Provide the (x, y) coordinate of the cell's center where the given text is located.  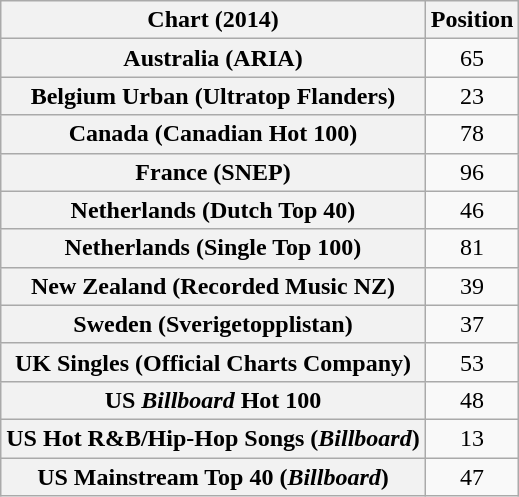
37 (472, 324)
Netherlands (Dutch Top 40) (213, 210)
Canada (Canadian Hot 100) (213, 134)
48 (472, 400)
23 (472, 96)
UK Singles (Official Charts Company) (213, 362)
US Billboard Hot 100 (213, 400)
Australia (ARIA) (213, 58)
13 (472, 438)
France (SNEP) (213, 172)
Netherlands (Single Top 100) (213, 248)
78 (472, 134)
Position (472, 20)
US Mainstream Top 40 (Billboard) (213, 477)
46 (472, 210)
New Zealand (Recorded Music NZ) (213, 286)
81 (472, 248)
Belgium Urban (Ultratop Flanders) (213, 96)
47 (472, 477)
Sweden (Sverigetopplistan) (213, 324)
65 (472, 58)
53 (472, 362)
96 (472, 172)
Chart (2014) (213, 20)
US Hot R&B/Hip-Hop Songs (Billboard) (213, 438)
39 (472, 286)
